Output the (X, Y) coordinate of the center of the cell containing the given text.  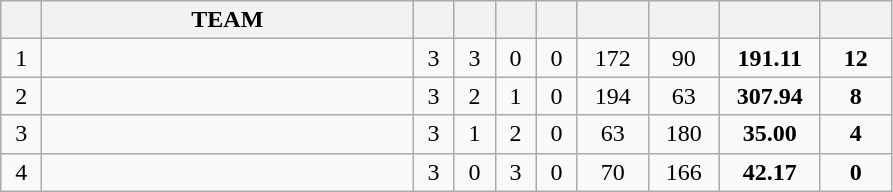
8 (856, 96)
42.17 (770, 172)
172 (612, 58)
35.00 (770, 134)
TEAM (228, 20)
180 (684, 134)
194 (612, 96)
70 (612, 172)
12 (856, 58)
307.94 (770, 96)
90 (684, 58)
166 (684, 172)
191.11 (770, 58)
